From the cell containing the given text, extract its center point as [X, Y] coordinate. 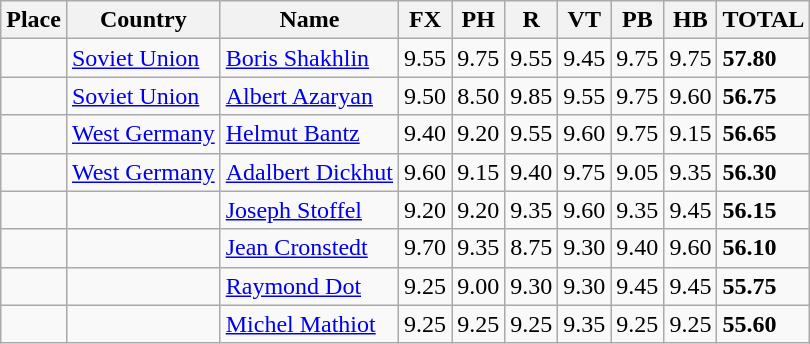
8.50 [478, 96]
9.00 [478, 286]
56.15 [764, 210]
8.75 [532, 248]
PH [478, 20]
Country [143, 20]
FX [426, 20]
Boris Shakhlin [309, 58]
Raymond Dot [309, 286]
56.10 [764, 248]
55.75 [764, 286]
57.80 [764, 58]
56.30 [764, 172]
Adalbert Dickhut [309, 172]
56.65 [764, 134]
TOTAL [764, 20]
Michel Mathiot [309, 324]
9.85 [532, 96]
56.75 [764, 96]
9.50 [426, 96]
9.05 [638, 172]
Helmut Bantz [309, 134]
55.60 [764, 324]
Jean Cronstedt [309, 248]
9.70 [426, 248]
PB [638, 20]
VT [584, 20]
Albert Azaryan [309, 96]
Name [309, 20]
R [532, 20]
Place [34, 20]
Joseph Stoffel [309, 210]
HB [690, 20]
